Output the (X, Y) coordinate of the center of the cell containing the given text.  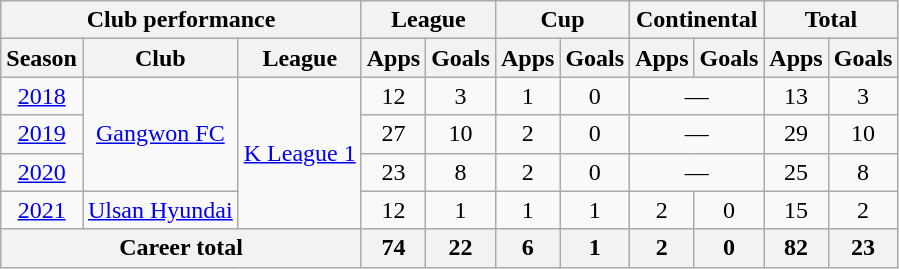
2019 (42, 134)
74 (393, 248)
2018 (42, 96)
22 (461, 248)
Club performance (181, 20)
13 (796, 96)
Cup (562, 20)
82 (796, 248)
Continental (697, 20)
Gangwon FC (160, 134)
Ulsan Hyundai (160, 210)
Career total (181, 248)
Total (831, 20)
15 (796, 210)
Club (160, 58)
Season (42, 58)
27 (393, 134)
29 (796, 134)
K League 1 (300, 153)
2021 (42, 210)
25 (796, 172)
2020 (42, 172)
6 (527, 248)
